Search for the cell housing the specified text and yield its (X, Y) center coordinate. 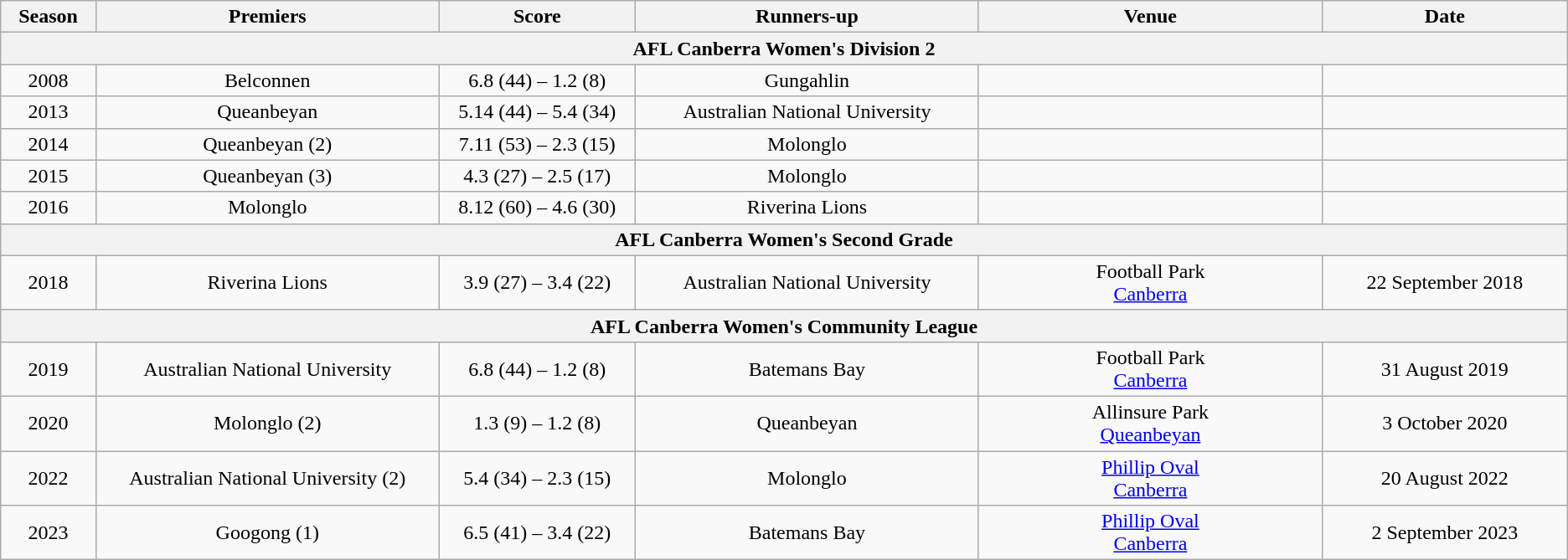
4.3 (27) – 2.5 (17) (537, 176)
2023 (49, 532)
2008 (49, 80)
Googong (1) (267, 532)
Venue (1150, 17)
2015 (49, 176)
2 September 2023 (1444, 532)
7.11 (53) – 2.3 (15) (537, 144)
2020 (49, 424)
31 August 2019 (1444, 368)
3.9 (27) – 3.4 (22) (537, 283)
Season (49, 17)
Molonglo (2) (267, 424)
Belconnen (267, 80)
AFL Canberra Women's Second Grade (784, 239)
20 August 2022 (1444, 477)
2018 (49, 283)
2019 (49, 368)
AFL Canberra Women's Division 2 (784, 49)
1.3 (9) – 1.2 (8) (537, 424)
22 September 2018 (1444, 283)
AFL Canberra Women's Community League (784, 326)
Australian National University (2) (267, 477)
2013 (49, 112)
Allinsure ParkQueanbeyan (1150, 424)
Gungahlin (807, 80)
Date (1444, 17)
2016 (49, 208)
Queanbeyan (3) (267, 176)
Runners-up (807, 17)
2022 (49, 477)
2014 (49, 144)
3 October 2020 (1444, 424)
6.5 (41) – 3.4 (22) (537, 532)
8.12 (60) – 4.6 (30) (537, 208)
5.14 (44) – 5.4 (34) (537, 112)
5.4 (34) – 2.3 (15) (537, 477)
Score (537, 17)
Premiers (267, 17)
Queanbeyan (2) (267, 144)
